Pinpoint the cell where the given text exists, returning its [x, y] midpoint coordinate. 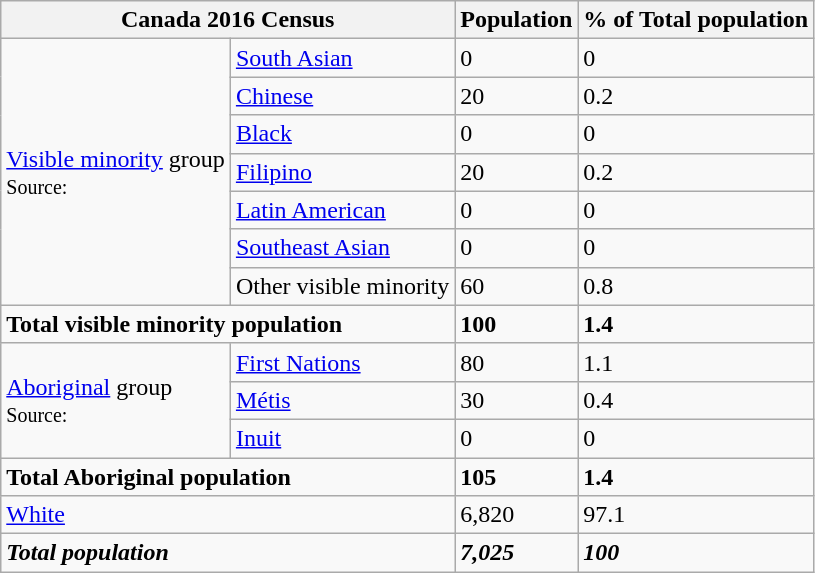
Aboriginal groupSource: [116, 400]
Canada 2016 Census [228, 20]
Filipino [342, 172]
0.8 [696, 286]
Total Aboriginal population [228, 477]
60 [516, 286]
Latin American [342, 210]
Southeast Asian [342, 248]
Black [342, 134]
Population [516, 20]
White [228, 515]
Total population [228, 553]
Chinese [342, 96]
30 [516, 400]
Total visible minority population [228, 324]
80 [516, 362]
Métis [342, 400]
First Nations [342, 362]
% of Total population [696, 20]
Visible minority groupSource: [116, 172]
7,025 [516, 553]
0.4 [696, 400]
97.1 [696, 515]
South Asian [342, 58]
1.1 [696, 362]
Other visible minority [342, 286]
Inuit [342, 438]
6,820 [516, 515]
105 [516, 477]
